Determine the [x, y] coordinate at the center of the cell enclosing the given text.  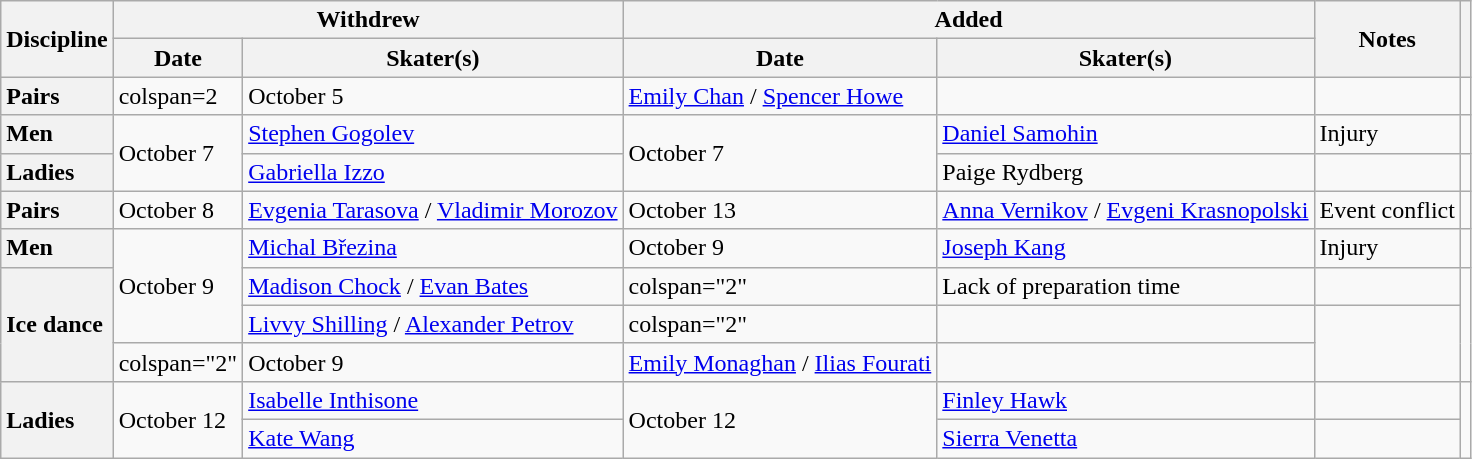
Emily Monaghan / Ilias Fourati [780, 362]
Madison Chock / Evan Bates [433, 286]
Ice dance [57, 324]
Finley Hawk [1126, 400]
Event conflict [1387, 210]
Emily Chan / Spencer Howe [780, 96]
Michal Březina [433, 248]
Kate Wang [433, 438]
colspan=2 [178, 96]
Evgenia Tarasova / Vladimir Morozov [433, 210]
Withdrew [368, 20]
Discipline [57, 39]
October 5 [433, 96]
October 8 [178, 210]
Stephen Gogolev [433, 134]
Joseph Kang [1126, 248]
Notes [1387, 39]
Gabriella Izzo [433, 172]
October 13 [780, 210]
Livvy Shilling / Alexander Petrov [433, 324]
Isabelle Inthisone [433, 400]
Sierra Venetta [1126, 438]
Paige Rydberg [1126, 172]
Lack of preparation time [1126, 286]
Anna Vernikov / Evgeni Krasnopolski [1126, 210]
Added [968, 20]
Daniel Samohin [1126, 134]
